Locate the cell with the specified text and output its [x, y] center coordinate. 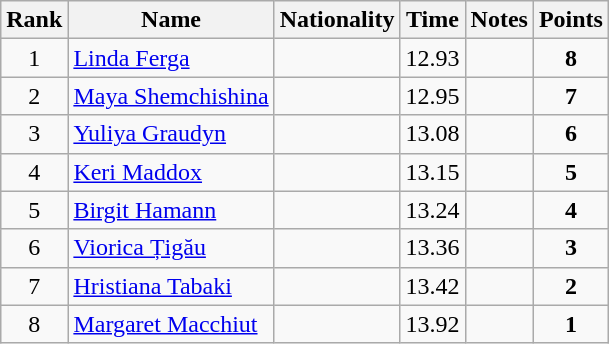
Points [570, 20]
Yuliya Graudyn [171, 134]
Hristiana Tabaki [171, 286]
Linda Ferga [171, 58]
13.42 [432, 286]
13.36 [432, 248]
13.92 [432, 324]
Viorica Țigău [171, 248]
Nationality [337, 20]
Maya Shemchishina [171, 96]
Keri Maddox [171, 172]
Time [432, 20]
Name [171, 20]
13.08 [432, 134]
Birgit Hamann [171, 210]
Margaret Macchiut [171, 324]
13.15 [432, 172]
Notes [499, 20]
12.95 [432, 96]
12.93 [432, 58]
13.24 [432, 210]
Rank [34, 20]
